From the cell containing the given text, extract its center point as (x, y) coordinate. 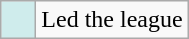
Led the league (112, 20)
